Identify which cell holds the provided text, then report its (X, Y) central coordinate. 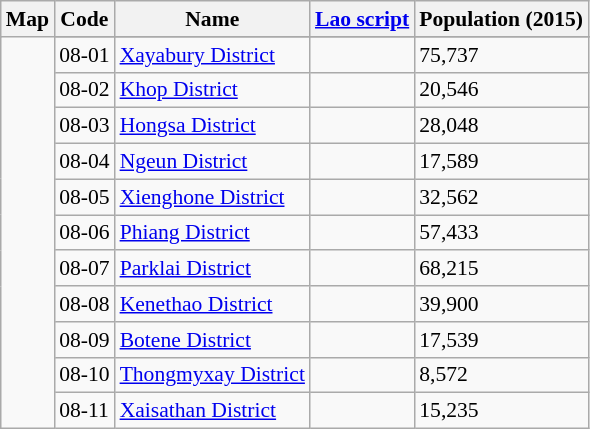
8,572 (501, 375)
08-09 (84, 340)
08-06 (84, 233)
08-04 (84, 162)
57,433 (501, 233)
20,546 (501, 90)
Khop District (212, 90)
Kenethao District (212, 304)
68,215 (501, 269)
Lao script (362, 19)
Hongsa District (212, 126)
32,562 (501, 197)
Phiang District (212, 233)
Xayabury District (212, 55)
08-02 (84, 90)
Botene District (212, 340)
Population (2015) (501, 19)
Thongmyxay District (212, 375)
Parklai District (212, 269)
39,900 (501, 304)
08-01 (84, 55)
08-11 (84, 411)
08-03 (84, 126)
15,235 (501, 411)
Xaisathan District (212, 411)
28,048 (501, 126)
Name (212, 19)
Map (28, 19)
08-10 (84, 375)
Xienghone District (212, 197)
08-08 (84, 304)
08-07 (84, 269)
17,539 (501, 340)
17,589 (501, 162)
75,737 (501, 55)
08-05 (84, 197)
Ngeun District (212, 162)
Code (84, 19)
